Scan for the cell matching the given text and deliver its [X, Y] coordinate at center. 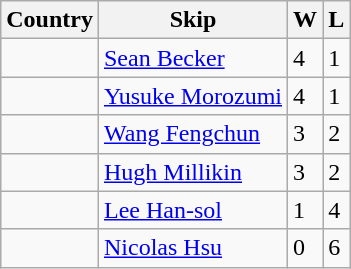
6 [336, 248]
Wang Fengchun [192, 134]
Lee Han-sol [192, 210]
W [306, 20]
Skip [192, 20]
Sean Becker [192, 58]
L [336, 20]
Hugh Millikin [192, 172]
Country [50, 20]
0 [306, 248]
Nicolas Hsu [192, 248]
Yusuke Morozumi [192, 96]
